Find where the given text appears and provide that cell's center as [X, Y] coordinate. 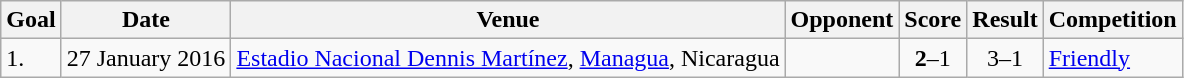
Date [146, 20]
2–1 [933, 58]
3–1 [1005, 58]
Opponent [842, 20]
Result [1005, 20]
Estadio Nacional Dennis Martínez, Managua, Nicaragua [508, 58]
Goal [31, 20]
27 January 2016 [146, 58]
Competition [1112, 20]
1. [31, 58]
Venue [508, 20]
Friendly [1112, 58]
Score [933, 20]
